Extract the (x, y) coordinate from the center of the cell holding the provided text.  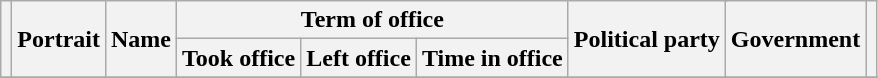
Left office (359, 58)
Portrait (59, 39)
Time in office (492, 58)
Took office (239, 58)
Term of office (373, 20)
Political party (646, 39)
Government (795, 39)
Name (140, 39)
